For the text-containing cell, return its midpoint in (x, y) coordinate format. 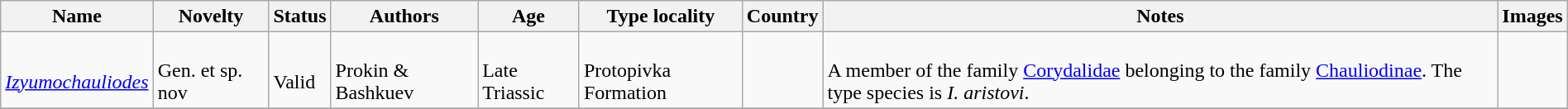
Late Triassic (529, 70)
Notes (1160, 17)
Authors (404, 17)
Izyumochauliodes (77, 70)
Age (529, 17)
Gen. et sp. nov (211, 70)
Prokin & Bashkuev (404, 70)
A member of the family Corydalidae belonging to the family Chauliodinae. The type species is I. aristovi. (1160, 70)
Novelty (211, 17)
Images (1532, 17)
Type locality (660, 17)
Protopivka Formation (660, 70)
Country (782, 17)
Valid (299, 70)
Name (77, 17)
Status (299, 17)
